Extract the (x, y) coordinate from the center of the cell holding the provided text.  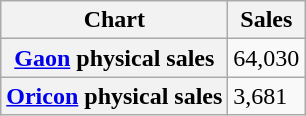
64,030 (266, 58)
Chart (114, 20)
3,681 (266, 96)
Oricon physical sales (114, 96)
Gaon physical sales (114, 58)
Sales (266, 20)
